Search for the cell housing the specified text and yield its [x, y] center coordinate. 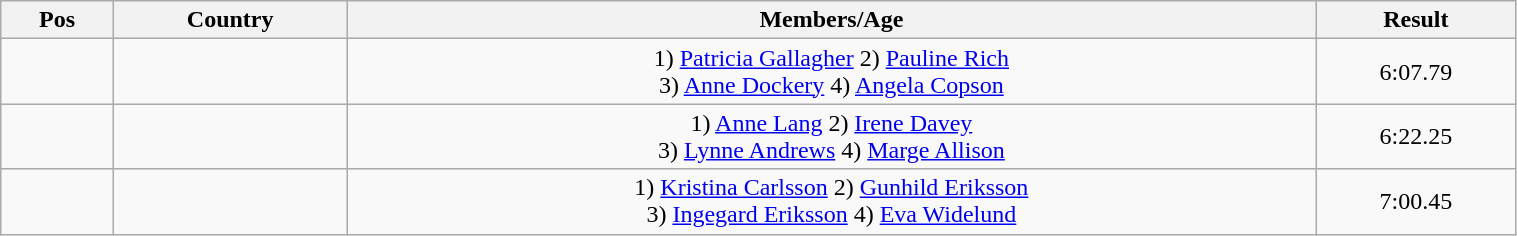
1) Patricia Gallagher 2) Pauline Rich3) Anne Dockery 4) Angela Copson [832, 72]
Members/Age [832, 20]
Result [1416, 20]
6:22.25 [1416, 136]
Country [230, 20]
Pos [58, 20]
1) Anne Lang 2) Irene Davey3) Lynne Andrews 4) Marge Allison [832, 136]
1) Kristina Carlsson 2) Gunhild Eriksson3) Ingegard Eriksson 4) Eva Widelund [832, 202]
6:07.79 [1416, 72]
7:00.45 [1416, 202]
